Extract the [x, y] coordinate from the center of the cell holding the provided text.  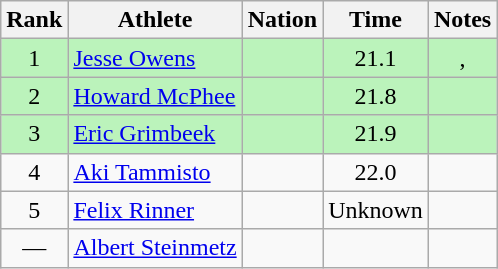
Jesse Owens [155, 58]
Eric Grimbeek [155, 134]
21.8 [376, 96]
Howard McPhee [155, 96]
21.1 [376, 58]
Athlete [155, 20]
— [34, 248]
Unknown [376, 210]
Nation [282, 20]
, [462, 58]
5 [34, 210]
Notes [462, 20]
3 [34, 134]
Felix Rinner [155, 210]
Rank [34, 20]
Time [376, 20]
Albert Steinmetz [155, 248]
22.0 [376, 172]
1 [34, 58]
4 [34, 172]
2 [34, 96]
Aki Tammisto [155, 172]
21.9 [376, 134]
